Detect which cell encompasses the target text, then output its [x, y] center coordinate. 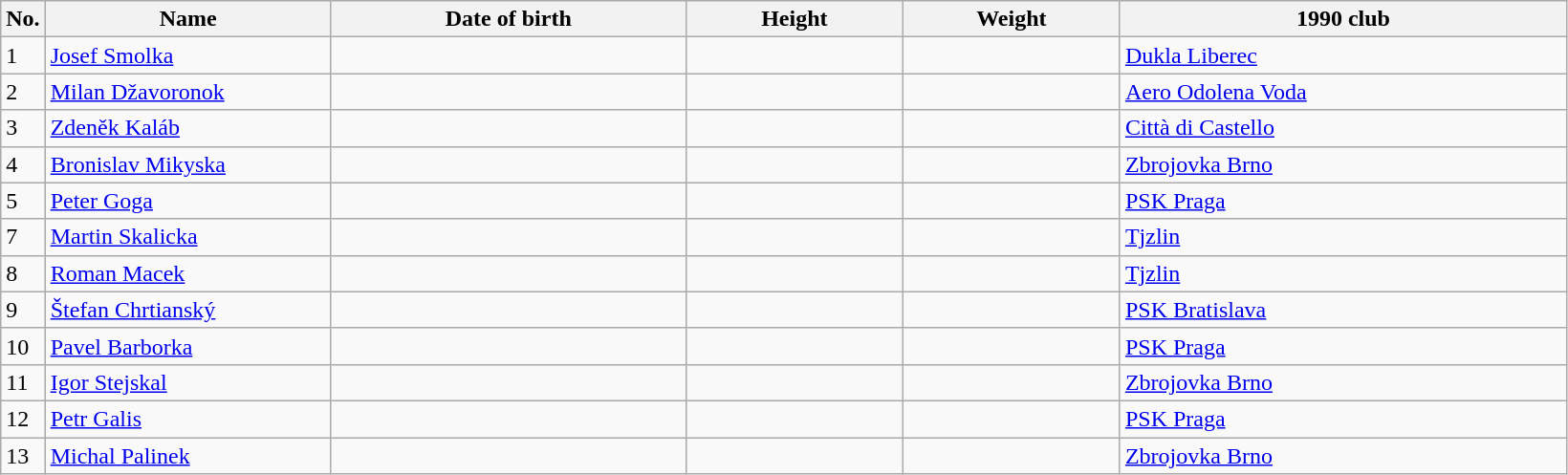
Roman Macek [187, 273]
Peter Goga [187, 201]
Date of birth [509, 19]
Milan Džavoronok [187, 92]
11 [23, 382]
Weight [1012, 19]
8 [23, 273]
Martin Skalicka [187, 237]
No. [23, 19]
Dukla Liberec [1342, 55]
Height [794, 19]
2 [23, 92]
4 [23, 164]
PSK Bratislava [1342, 310]
1990 club [1342, 19]
3 [23, 128]
9 [23, 310]
7 [23, 237]
Michal Palinek [187, 456]
Zdeněk Kaláb [187, 128]
10 [23, 346]
1 [23, 55]
Aero Odolena Voda [1342, 92]
5 [23, 201]
Štefan Chrtianský [187, 310]
13 [23, 456]
Josef Smolka [187, 55]
12 [23, 419]
Name [187, 19]
Petr Galis [187, 419]
Bronislav Mikyska [187, 164]
Città di Castello [1342, 128]
Igor Stejskal [187, 382]
Pavel Barborka [187, 346]
